Extract the (x, y) coordinate from the center of the cell holding the provided text.  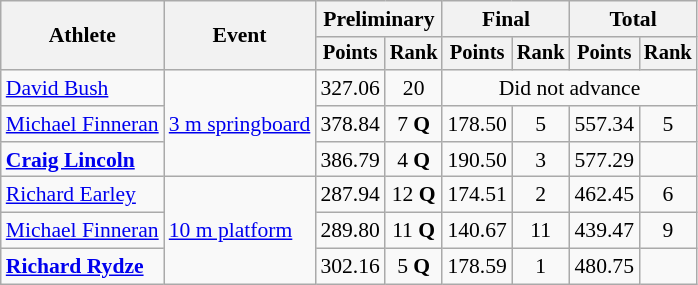
5 Q (414, 267)
20 (414, 88)
439.47 (604, 231)
577.29 (604, 160)
174.51 (476, 195)
557.34 (604, 124)
9 (668, 231)
178.50 (476, 124)
Total (634, 19)
Craig Lincoln (82, 160)
Preliminary (378, 19)
178.59 (476, 267)
6 (668, 195)
7 Q (414, 124)
4 Q (414, 160)
327.06 (350, 88)
Event (240, 36)
Richard Rydze (82, 267)
2 (541, 195)
Final (506, 19)
3 m springboard (240, 124)
Did not advance (569, 88)
Athlete (82, 36)
190.50 (476, 160)
302.16 (350, 267)
David Bush (82, 88)
11 (541, 231)
1 (541, 267)
287.94 (350, 195)
386.79 (350, 160)
11 Q (414, 231)
3 (541, 160)
10 m platform (240, 230)
462.45 (604, 195)
140.67 (476, 231)
Richard Earley (82, 195)
480.75 (604, 267)
289.80 (350, 231)
12 Q (414, 195)
378.84 (350, 124)
